Extract the (x, y) coordinate from the center of the cell holding the provided text.  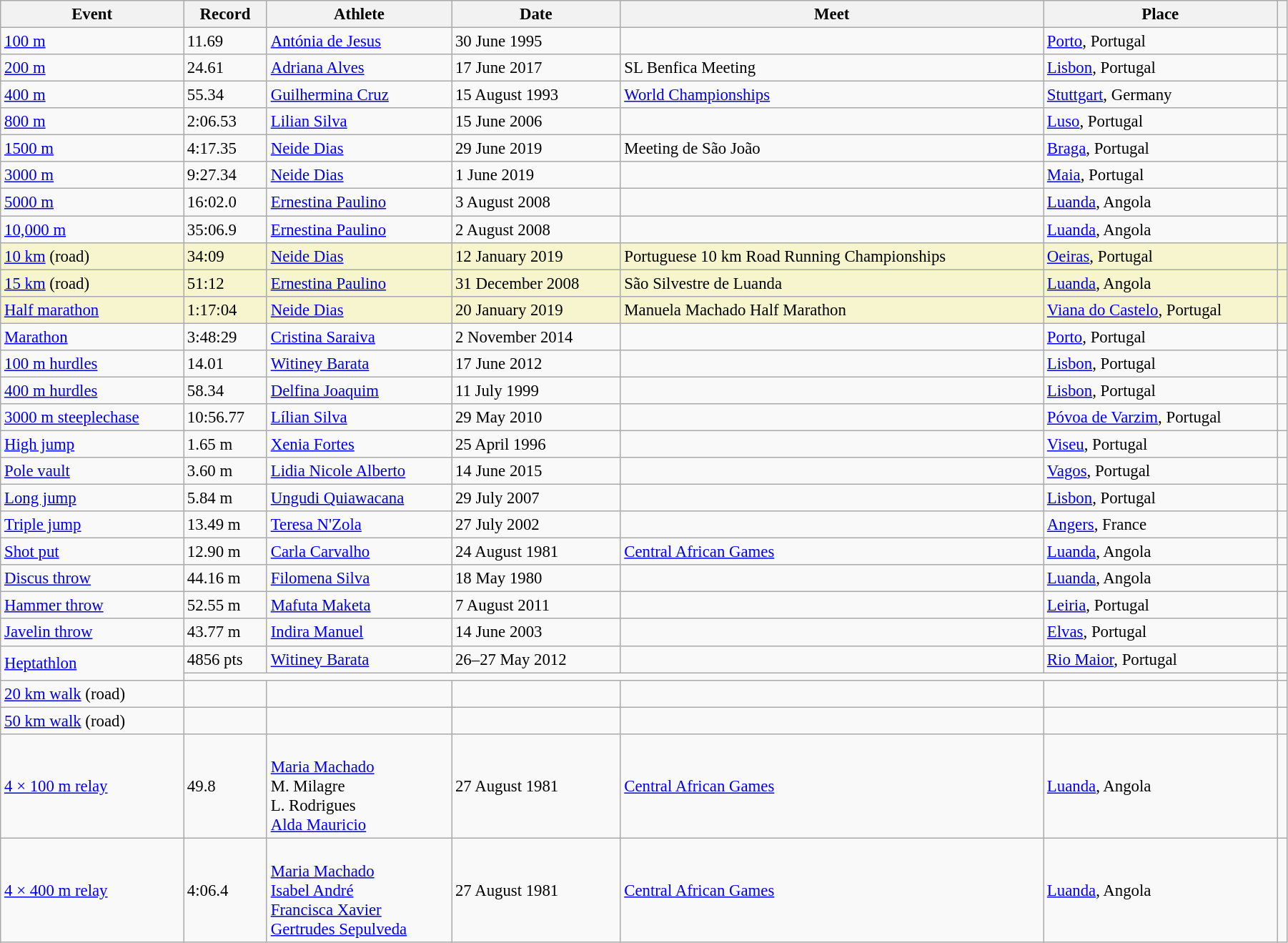
Heptathlon (92, 663)
400 m hurdles (92, 390)
1 June 2019 (536, 175)
Adriana Alves (359, 68)
Manuela Machado Half Marathon (832, 310)
Teresa N'Zola (359, 525)
4 × 400 m relay (92, 890)
51:12 (226, 283)
29 July 2007 (536, 498)
7 August 2011 (536, 606)
5000 m (92, 202)
14 June 2015 (536, 471)
Place (1161, 14)
12 January 2019 (536, 256)
Oeiras, Portugal (1161, 256)
4856 pts (226, 659)
26–27 May 2012 (536, 659)
Viseu, Portugal (1161, 444)
Ungudi Quiawacana (359, 498)
3000 m (92, 175)
Hammer throw (92, 606)
Lílian Silva (359, 418)
Event (92, 14)
Guilhermina Cruz (359, 95)
3 August 2008 (536, 202)
5.84 m (226, 498)
14 June 2003 (536, 633)
High jump (92, 444)
34:09 (226, 256)
18 May 1980 (536, 578)
Half marathon (92, 310)
20 January 2019 (536, 310)
Date (536, 14)
3.60 m (226, 471)
Póvoa de Varzim, Portugal (1161, 418)
9:27.34 (226, 175)
4 × 100 m relay (92, 786)
Maria MachadoIsabel AndréFrancisca XavierGertrudes Sepulveda (359, 890)
24 August 1981 (536, 552)
12.90 m (226, 552)
20 km walk (road) (92, 693)
13.49 m (226, 525)
Lilian Silva (359, 122)
3000 m steeplechase (92, 418)
Viana do Castelo, Portugal (1161, 310)
100 m (92, 41)
SL Benfica Meeting (832, 68)
10 km (road) (92, 256)
Shot put (92, 552)
27 July 2002 (536, 525)
Athlete (359, 14)
49.8 (226, 786)
17 June 2017 (536, 68)
29 June 2019 (536, 149)
14.01 (226, 364)
29 May 2010 (536, 418)
10:56.77 (226, 418)
15 June 2006 (536, 122)
Maia, Portugal (1161, 175)
11 July 1999 (536, 390)
100 m hurdles (92, 364)
2 August 2008 (536, 229)
50 km walk (road) (92, 721)
15 August 1993 (536, 95)
Xenia Fortes (359, 444)
Braga, Portugal (1161, 149)
35:06.9 (226, 229)
Portuguese 10 km Road Running Championships (832, 256)
400 m (92, 95)
3:48:29 (226, 337)
Meeting de São João (832, 149)
44.16 m (226, 578)
Rio Maior, Portugal (1161, 659)
55.34 (226, 95)
1:17:04 (226, 310)
Maria MachadoM. MilagreL. RodriguesAlda Mauricio (359, 786)
43.77 m (226, 633)
15 km (road) (92, 283)
17 June 2012 (536, 364)
Luso, Portugal (1161, 122)
São Silvestre de Luanda (832, 283)
Marathon (92, 337)
World Championships (832, 95)
Long jump (92, 498)
Triple jump (92, 525)
11.69 (226, 41)
800 m (92, 122)
58.34 (226, 390)
Record (226, 14)
Meet (832, 14)
Leiria, Portugal (1161, 606)
2 November 2014 (536, 337)
24.61 (226, 68)
Stuttgart, Germany (1161, 95)
4:06.4 (226, 890)
Javelin throw (92, 633)
1500 m (92, 149)
Cristina Saraiva (359, 337)
Angers, France (1161, 525)
16:02.0 (226, 202)
4:17.35 (226, 149)
Discus throw (92, 578)
Carla Carvalho (359, 552)
Filomena Silva (359, 578)
2:06.53 (226, 122)
Vagos, Portugal (1161, 471)
1.65 m (226, 444)
200 m (92, 68)
Indira Manuel (359, 633)
25 April 1996 (536, 444)
Pole vault (92, 471)
31 December 2008 (536, 283)
Lidia Nicole Alberto (359, 471)
Elvas, Portugal (1161, 633)
30 June 1995 (536, 41)
52.55 m (226, 606)
Mafuta Maketa (359, 606)
Antónia de Jesus (359, 41)
Delfina Joaquim (359, 390)
10,000 m (92, 229)
